Search for the cell housing the specified text and yield its [X, Y] center coordinate. 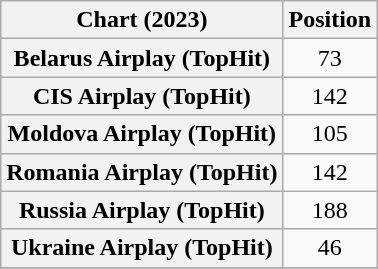
73 [330, 58]
Position [330, 20]
Russia Airplay (TopHit) [142, 210]
CIS Airplay (TopHit) [142, 96]
Moldova Airplay (TopHit) [142, 134]
Romania Airplay (TopHit) [142, 172]
188 [330, 210]
105 [330, 134]
Belarus Airplay (TopHit) [142, 58]
46 [330, 248]
Chart (2023) [142, 20]
Ukraine Airplay (TopHit) [142, 248]
